Locate the cell with the specified text and output its (x, y) center coordinate. 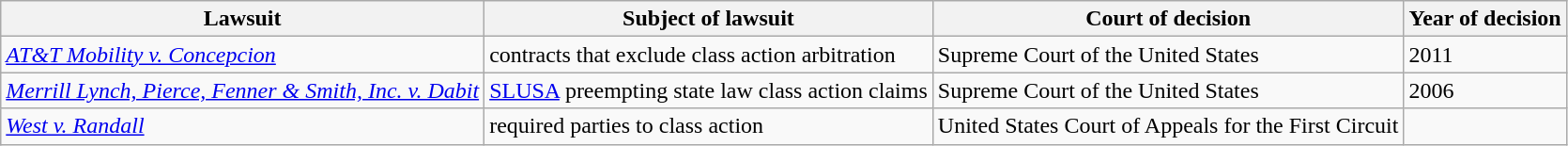
SLUSA preempting state law class action claims (709, 90)
West v. Randall (242, 126)
AT&T Mobility v. Concepcion (242, 55)
Subject of lawsuit (709, 19)
contracts that exclude class action arbitration (709, 55)
Court of decision (1168, 19)
Lawsuit (242, 19)
required parties to class action (709, 126)
Merrill Lynch, Pierce, Fenner & Smith, Inc. v. Dabit (242, 90)
Year of decision (1485, 19)
2006 (1485, 90)
United States Court of Appeals for the First Circuit (1168, 126)
2011 (1485, 55)
